For the text-containing cell, return its midpoint in (X, Y) coordinate format. 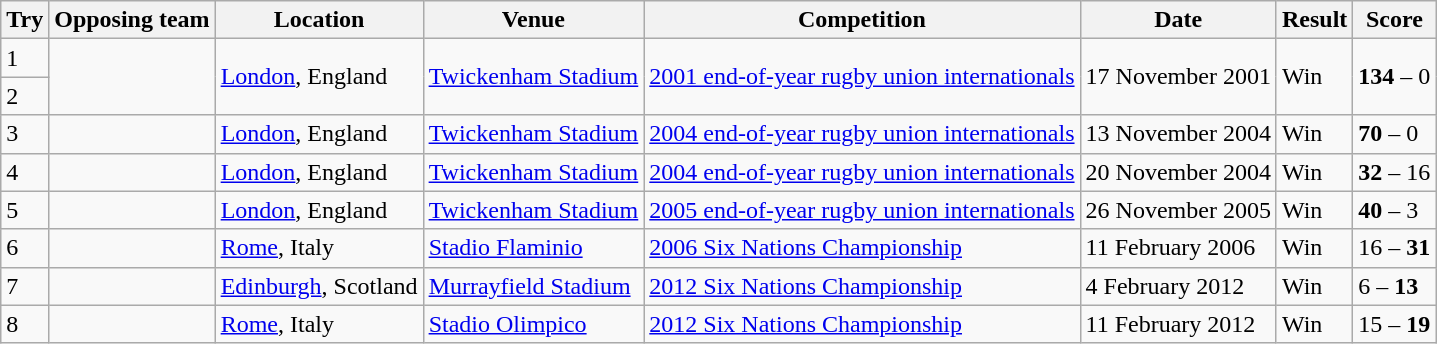
Edinburgh, Scotland (319, 286)
2 (25, 96)
13 November 2004 (1178, 134)
Murrayfield Stadium (534, 286)
16 – 31 (1394, 248)
3 (25, 134)
8 (25, 324)
70 – 0 (1394, 134)
Opposing team (132, 20)
5 (25, 210)
6 – 13 (1394, 286)
2001 end-of-year rugby union internationals (862, 77)
Score (1394, 20)
11 February 2012 (1178, 324)
2006 Six Nations Championship (862, 248)
4 (25, 172)
26 November 2005 (1178, 210)
Location (319, 20)
32 – 16 (1394, 172)
4 February 2012 (1178, 286)
Date (1178, 20)
Stadio Flaminio (534, 248)
1 (25, 58)
Venue (534, 20)
Result (1314, 20)
6 (25, 248)
17 November 2001 (1178, 77)
Try (25, 20)
11 February 2006 (1178, 248)
15 – 19 (1394, 324)
Competition (862, 20)
7 (25, 286)
Stadio Olimpico (534, 324)
2005 end-of-year rugby union internationals (862, 210)
134 – 0 (1394, 77)
40 – 3 (1394, 210)
20 November 2004 (1178, 172)
